Identify which cell holds the provided text, then report its [x, y] central coordinate. 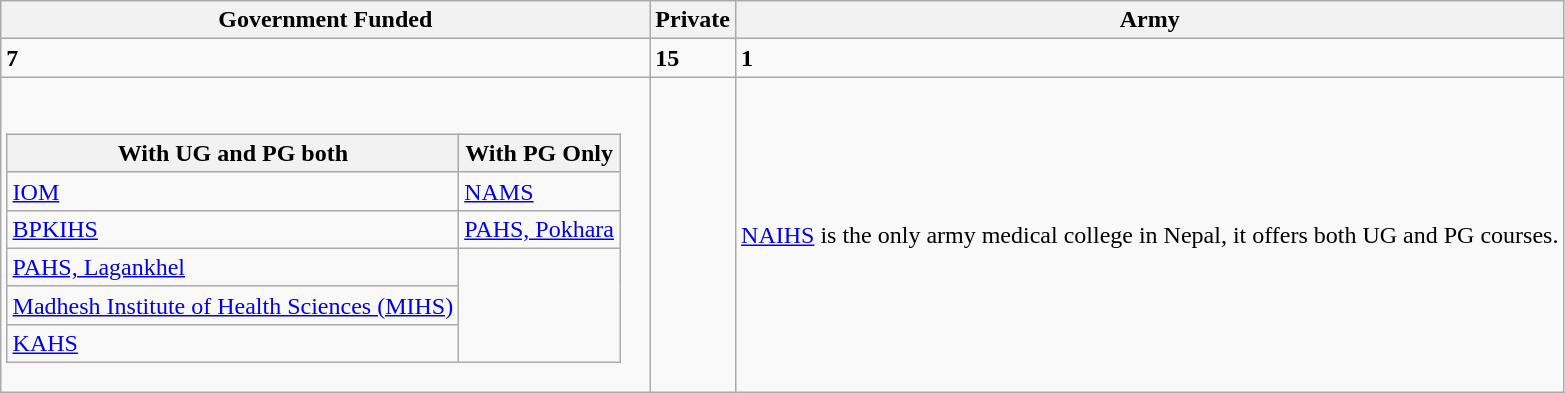
7 [326, 58]
Army [1150, 20]
Madhesh Institute of Health Sciences (MIHS) [233, 305]
BPKIHS [233, 229]
NAMS [540, 191]
NAIHS is the only army medical college in Nepal, it offers both UG and PG courses. [1150, 235]
KAHS [233, 343]
1 [1150, 58]
With PG Only [540, 153]
15 [693, 58]
PAHS, Lagankhel [233, 267]
With UG and PG both With PG Only IOM NAMS BPKIHS PAHS, Pokhara PAHS, Lagankhel Madhesh Institute of Health Sciences (MIHS) KAHS [326, 235]
Private [693, 20]
With UG and PG both [233, 153]
Government Funded [326, 20]
IOM [233, 191]
PAHS, Pokhara [540, 229]
